Search for the cell housing the specified text and yield its (X, Y) center coordinate. 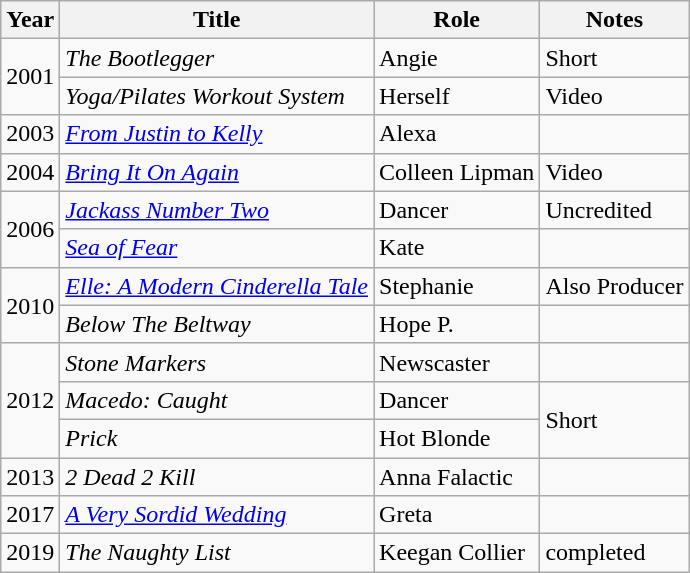
2019 (30, 553)
Herself (457, 96)
2003 (30, 134)
Colleen Lipman (457, 172)
A Very Sordid Wedding (217, 515)
Title (217, 20)
completed (614, 553)
Sea of Fear (217, 248)
Hope P. (457, 324)
Angie (457, 58)
Year (30, 20)
Hot Blonde (457, 438)
Yoga/Pilates Workout System (217, 96)
2 Dead 2 Kill (217, 477)
2010 (30, 305)
Keegan Collier (457, 553)
2012 (30, 400)
Also Producer (614, 286)
2001 (30, 77)
2017 (30, 515)
Greta (457, 515)
Below The Beltway (217, 324)
Jackass Number Two (217, 210)
Newscaster (457, 362)
Notes (614, 20)
Prick (217, 438)
Role (457, 20)
Macedo: Caught (217, 400)
Bring It On Again (217, 172)
From Justin to Kelly (217, 134)
Stephanie (457, 286)
Uncredited (614, 210)
2013 (30, 477)
2006 (30, 229)
Alexa (457, 134)
Kate (457, 248)
The Bootlegger (217, 58)
Anna Falactic (457, 477)
Elle: A Modern Cinderella Tale (217, 286)
The Naughty List (217, 553)
2004 (30, 172)
Stone Markers (217, 362)
